Determine the [X, Y] coordinate at the center of the cell enclosing the given text.  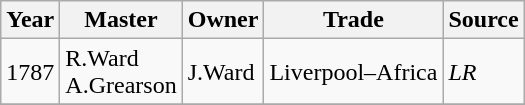
Source [484, 20]
Master [121, 20]
J.Ward [223, 72]
Owner [223, 20]
Trade [354, 20]
1787 [30, 72]
R.WardA.Grearson [121, 72]
Year [30, 20]
Liverpool–Africa [354, 72]
LR [484, 72]
